Pinpoint the cell where the given text exists, returning its [x, y] midpoint coordinate. 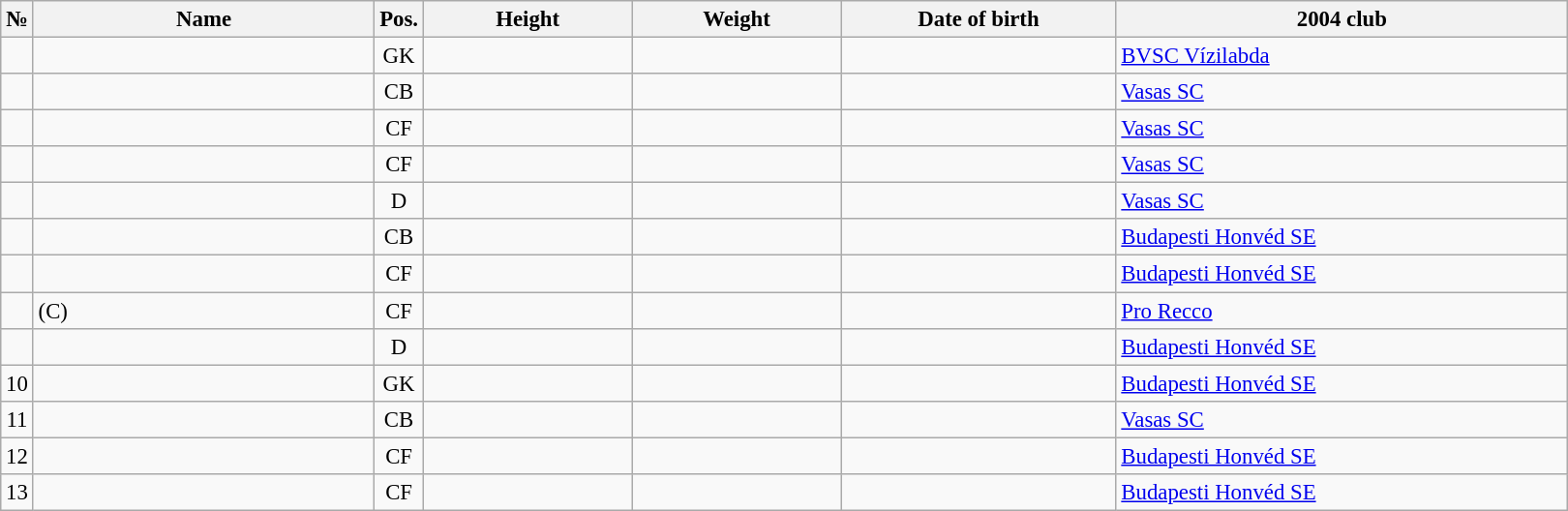
(C) [203, 311]
Name [203, 19]
BVSC Vízilabda [1342, 56]
Height [528, 19]
Pro Recco [1342, 311]
Date of birth [979, 19]
12 [17, 456]
10 [17, 383]
13 [17, 493]
Weight [737, 19]
2004 club [1342, 19]
№ [17, 19]
Pos. [399, 19]
11 [17, 419]
